Provide the (X, Y) coordinate of the cell's center where the given text is located.  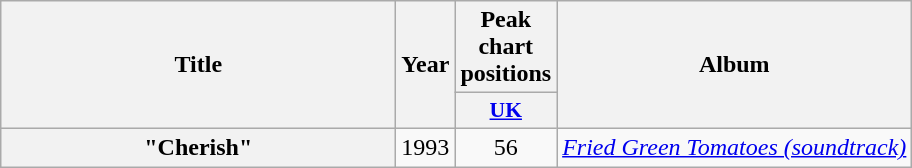
Album (734, 65)
1993 (426, 147)
Title (198, 65)
Year (426, 65)
Peak chart positions (506, 47)
UK (506, 111)
"Cherish" (198, 147)
56 (506, 147)
Fried Green Tomatoes (soundtrack) (734, 147)
